Capture the cell that displays the provided text and extract its (x, y) central coordinate. 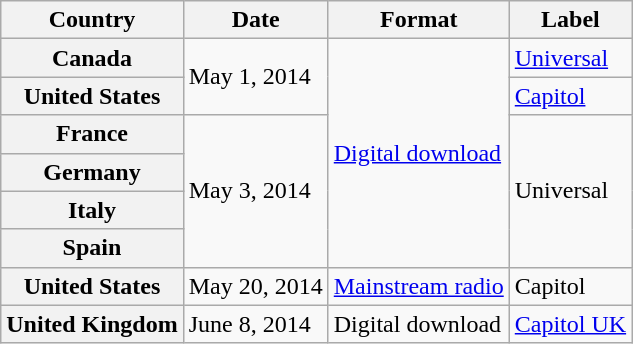
Germany (92, 172)
Capitol UK (570, 324)
Italy (92, 210)
Spain (92, 248)
Country (92, 20)
May 3, 2014 (256, 191)
June 8, 2014 (256, 324)
Mainstream radio (418, 286)
May 1, 2014 (256, 77)
Date (256, 20)
France (92, 134)
May 20, 2014 (256, 286)
Format (418, 20)
Label (570, 20)
United Kingdom (92, 324)
Canada (92, 58)
